Output the (X, Y) coordinate of the center of the cell containing the given text.  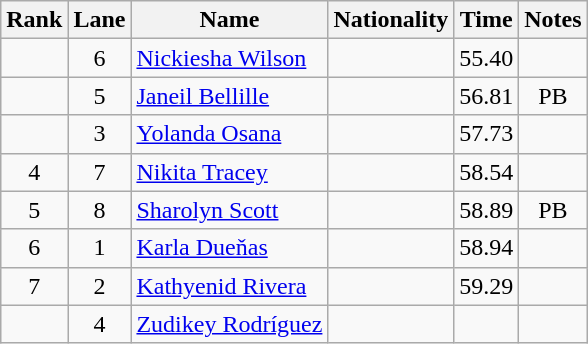
Rank (34, 20)
3 (100, 134)
57.73 (486, 134)
Name (230, 20)
56.81 (486, 96)
Time (486, 20)
58.94 (486, 248)
Nationality (391, 20)
Zudikey Rodríguez (230, 324)
58.89 (486, 210)
Janeil Bellille (230, 96)
Kathyenid Rivera (230, 286)
Lane (100, 20)
Nikita Tracey (230, 172)
Karla Dueňas (230, 248)
55.40 (486, 58)
2 (100, 286)
Notes (553, 20)
Nickiesha Wilson (230, 58)
58.54 (486, 172)
Sharolyn Scott (230, 210)
Yolanda Osana (230, 134)
59.29 (486, 286)
1 (100, 248)
8 (100, 210)
